Locate the cell with the specified text and output its (X, Y) center coordinate. 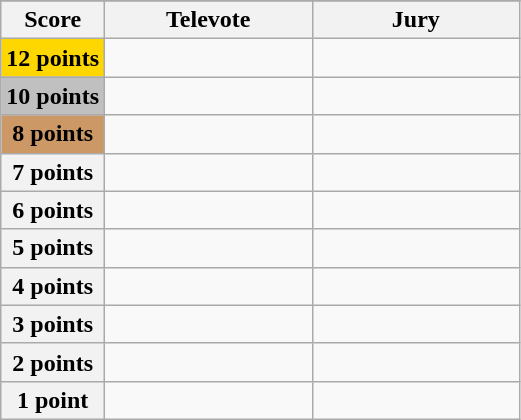
7 points (53, 172)
4 points (53, 286)
6 points (53, 210)
Score (53, 20)
10 points (53, 96)
5 points (53, 248)
3 points (53, 324)
Televote (209, 20)
Jury (416, 20)
12 points (53, 58)
1 point (53, 400)
2 points (53, 362)
8 points (53, 134)
